For the text-containing cell, return its midpoint in [x, y] coordinate format. 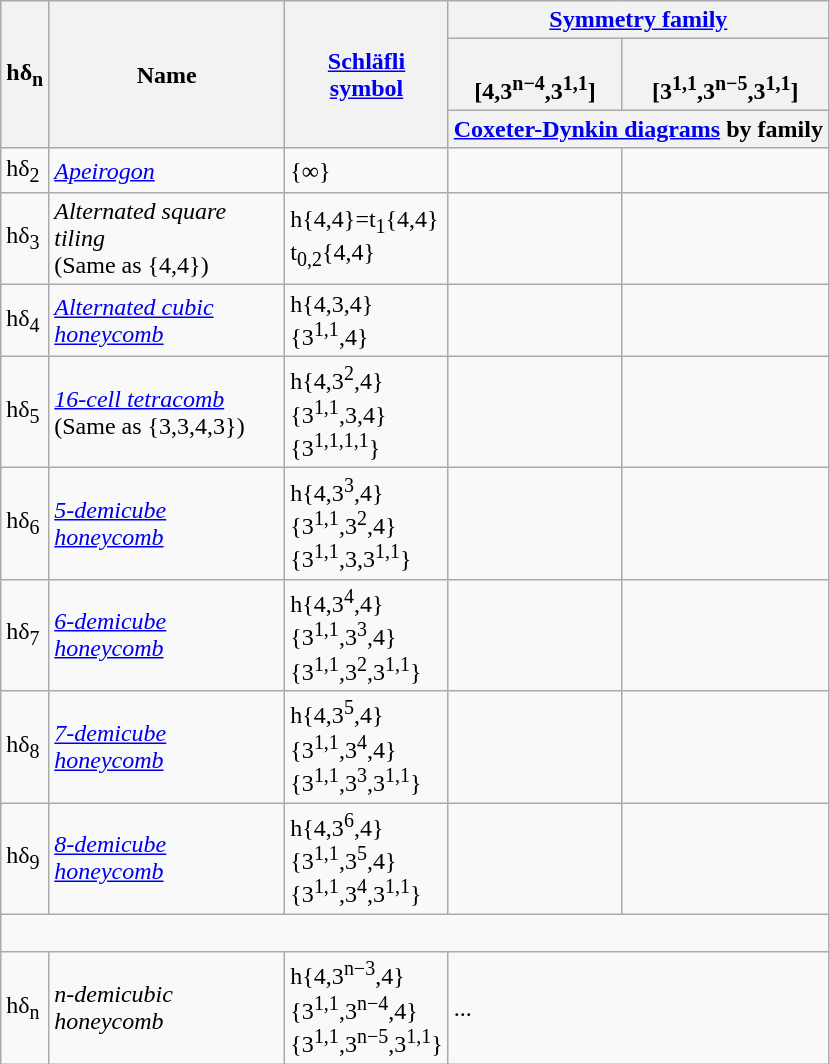
Coxeter-Dynkin diagrams by family [638, 129]
[31,1,3n−5,31,1] [725, 75]
h{4,33,4}{31,1,32,4}{31,1,3,31,1} [366, 524]
hδ3 [25, 239]
h{4,35,4}{31,1,34,4}{31,1,33,31,1} [366, 747]
h{4,36,4}{31,1,35,4}{31,1,34,31,1} [366, 859]
Symmetry family [638, 20]
7-demicube honeycomb [167, 747]
h{4,32,4}{31,1,3,4}{31,1,1,1} [366, 412]
h{4,3,4}{31,1,4} [366, 321]
hδ6 [25, 524]
5-demicube honeycomb [167, 524]
hδ7 [25, 635]
h{4,4}=t1{4,4}t0,2{4,4} [366, 239]
hδ5 [25, 412]
hδ2 [25, 170]
hδ4 [25, 321]
Apeirogon [167, 170]
hδ9 [25, 859]
... [638, 1008]
16-cell tetracomb(Same as {3,3,4,3}) [167, 412]
Alternated cubic honeycomb [167, 321]
6-demicube honeycomb [167, 635]
hδ8 [25, 747]
Name [167, 75]
{∞} [366, 170]
h{4,34,4}{31,1,33,4}{31,1,32,31,1} [366, 635]
Alternated square tiling(Same as {4,4}) [167, 239]
[4,3n−4,31,1] [535, 75]
h{4,3n−3,4}{31,1,3n−4,4}{31,1,3n−5,31,1} [366, 1008]
n-demicubic honeycomb [167, 1008]
8-demicube honeycomb [167, 859]
Schläflisymbol [366, 75]
